Find where the given text appears and provide that cell's center as (x, y) coordinate. 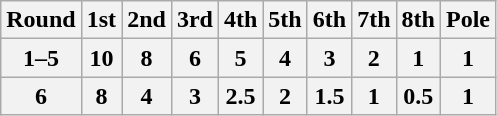
2.5 (240, 96)
2nd (147, 20)
7th (374, 20)
5th (285, 20)
4th (240, 20)
Pole (468, 20)
Round (41, 20)
6th (329, 20)
10 (101, 58)
1st (101, 20)
8th (418, 20)
1–5 (41, 58)
1.5 (329, 96)
0.5 (418, 96)
5 (240, 58)
3rd (194, 20)
